Identify which cell holds the provided text, then report its (X, Y) central coordinate. 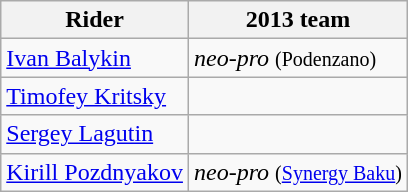
Kirill Pozdnyakov (95, 172)
Rider (95, 20)
neo-pro (Podenzano) (298, 58)
Sergey Lagutin (95, 134)
neo-pro (Synergy Baku) (298, 172)
Timofey Kritsky (95, 96)
Ivan Balykin (95, 58)
2013 team (298, 20)
